Scan for the cell matching the given text and deliver its (x, y) coordinate at center. 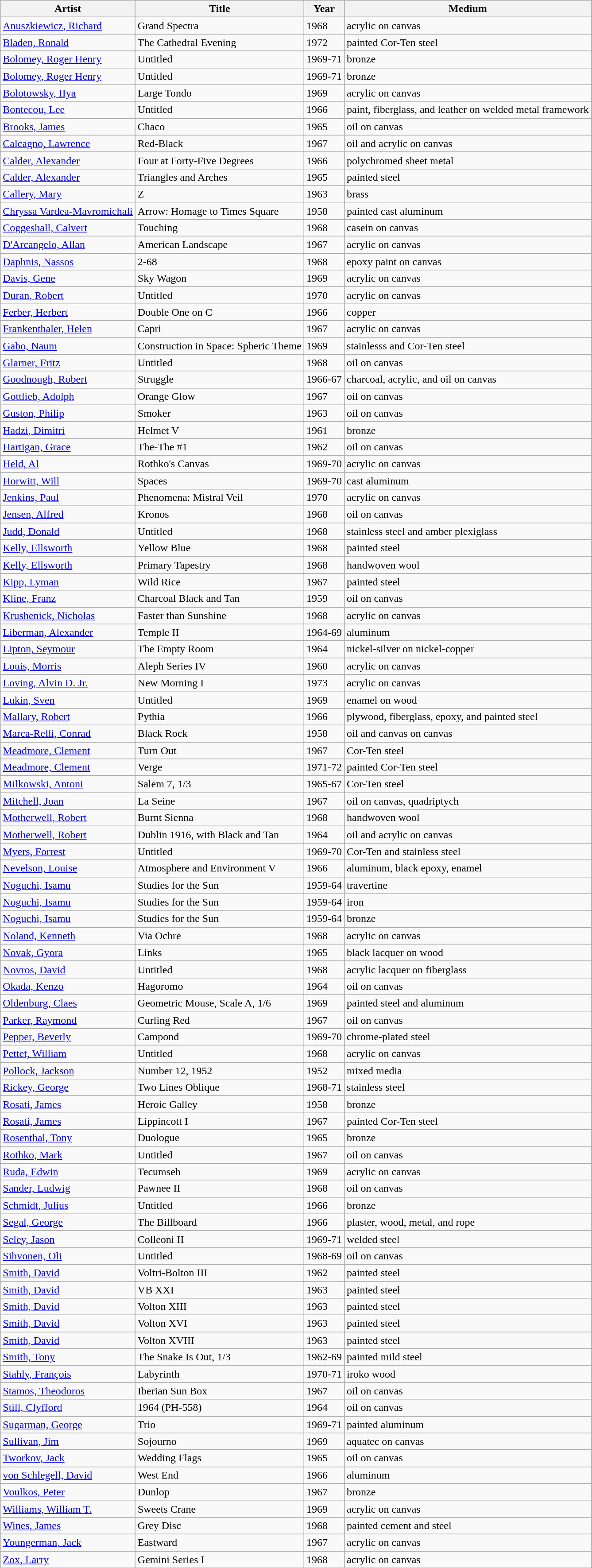
Oldenburg, Claes (68, 1003)
Artist (68, 9)
Louis, Morris (68, 666)
The-The #1 (220, 447)
Kipp, Lyman (68, 582)
Dublin 1916, with Black and Tan (220, 835)
Eastward (220, 1542)
iroko wood (468, 1374)
Daphnis, Nassos (68, 262)
Gabo, Naum (68, 346)
Guston, Philip (68, 413)
Lipton, Seymour (68, 649)
1973 (324, 683)
Faster than Sunshine (220, 616)
VB XXI (220, 1290)
acrylic lacquer on fiberglass (468, 969)
Glarner, Fritz (68, 363)
Rickey, George (68, 1088)
Davis, Gene (68, 279)
painted mild steel (468, 1357)
painted cement and steel (468, 1525)
Arrow: Homage to Times Square (220, 211)
Construction in Space: Spheric Theme (220, 346)
Bontecou, Lee (68, 110)
1972 (324, 43)
Labyrinth (220, 1374)
Sullivan, Jim (68, 1441)
Still, Clyfford (68, 1408)
Helmet V (220, 430)
mixed media (468, 1071)
charcoal, acrylic, and oil on canvas (468, 379)
Parker, Raymond (68, 1020)
Bolotowsky, IIya (68, 93)
1964-69 (324, 632)
chrome-plated steel (468, 1037)
Grand Spectra (220, 26)
Ruda, Edwin (68, 1172)
1970-71 (324, 1374)
Noland, Kenneth (68, 936)
Voulkos, Peter (68, 1492)
Charcoal Black and Tan (220, 599)
Volton XIII (220, 1307)
Pawnee II (220, 1189)
Calcagno, Lawrence (68, 143)
Orange Glow (220, 396)
aluminum, black epoxy, enamel (468, 868)
Rothko, Mark (68, 1155)
copper (468, 312)
stainless steel and amber plexiglass (468, 531)
Chaco (220, 127)
Two Lines Oblique (220, 1088)
Yellow Blue (220, 548)
The Billboard (220, 1222)
Lukin, Sven (68, 700)
Burnt Sienna (220, 818)
polychromed sheet metal (468, 160)
Tecumseh (220, 1172)
Four at Forty-Five Degrees (220, 160)
painted steel and aluminum (468, 1003)
Hagoromo (220, 986)
Title (220, 9)
Pollock, Jackson (68, 1071)
Segal, George (68, 1222)
Volton XVI (220, 1324)
Cor-Ten and stainless steel (468, 852)
Via Ochre (220, 936)
1968-71 (324, 1088)
Iberian Sun Box (220, 1391)
Duologue (220, 1138)
Curling Red (220, 1020)
Phenomena: Mistral Veil (220, 498)
Youngerman, Jack (68, 1542)
Callery, Mary (68, 194)
American Landscape (220, 245)
1971-72 (324, 767)
1964 (PH-558) (220, 1408)
Medium (468, 9)
Novak, Gyora (68, 952)
Kline, Franz (68, 599)
2-68 (220, 262)
Anuszkiewicz, Richard (68, 26)
Pepper, Beverly (68, 1037)
brass (468, 194)
Okada, Kenzo (68, 986)
La Seine (220, 801)
Goodnough, Robert (68, 379)
paint, fiberglass, and leather on welded metal framework (468, 110)
1968-69 (324, 1256)
Voltri-Bolton III (220, 1273)
1952 (324, 1071)
1965-67 (324, 784)
Sojourno (220, 1441)
Rosenthal, Tony (68, 1138)
cast aluminum (468, 480)
Verge (220, 767)
Links (220, 952)
Milkowski, Antoni (68, 784)
Sander, Ludwig (68, 1189)
Seley, Jason (68, 1239)
Wild Rice (220, 582)
von Schlegell, David (68, 1475)
plaster, wood, metal, and rope (468, 1222)
iron (468, 902)
1960 (324, 666)
Hadzi, Dimitri (68, 430)
oil on canvas, quadriptych (468, 801)
Sihvonen, Oli (68, 1256)
Heroic Galley (220, 1104)
Pettet, William (68, 1054)
1966-67 (324, 379)
Schmidt, Julius (68, 1205)
West End (220, 1475)
enamel on wood (468, 700)
Campond (220, 1037)
nickel-silver on nickel-copper (468, 649)
Nevelson, Louise (68, 868)
painted aluminum (468, 1425)
welded steel (468, 1239)
Geometric Mouse, Scale A, 1/6 (220, 1003)
Mitchell, Joan (68, 801)
New Morning I (220, 683)
Pythia (220, 716)
Gemini Series I (220, 1559)
Lippincott I (220, 1121)
Atmosphere and Environment V (220, 868)
Mallary, Robert (68, 716)
Myers, Forrest (68, 852)
Chryssa Vardea-Mavromichali (68, 211)
Jensen, Alfred (68, 515)
Number 12, 1952 (220, 1071)
Zox, Larry (68, 1559)
Sky Wagon (220, 279)
Temple II (220, 632)
1959 (324, 599)
Struggle (220, 379)
Spaces (220, 480)
The Empty Room (220, 649)
Ferber, Herbert (68, 312)
Loving, Alvin D. Jr. (68, 683)
Turn Out (220, 751)
Frankenthaler, Helen (68, 329)
painted cast aluminum (468, 211)
Sweets Crane (220, 1509)
black lacquer on wood (468, 952)
Liberman, Alexander (68, 632)
Held, Al (68, 464)
epoxy paint on canvas (468, 262)
Touching (220, 228)
Marca-Relli, Conrad (68, 733)
Capri (220, 329)
Rothko's Canvas (220, 464)
Brooks, James (68, 127)
Primary Tapestry (220, 565)
Wedding Flags (220, 1458)
Year (324, 9)
The Snake Is Out, 1/3 (220, 1357)
Tworkov, Jack (68, 1458)
stainlesss and Cor-Ten steel (468, 346)
Judd, Donald (68, 531)
Wines, James (68, 1525)
Coggeshall, Calvert (68, 228)
stainless steel (468, 1088)
Double One on C (220, 312)
Sugarman, George (68, 1425)
oil and canvas on canvas (468, 733)
1962-69 (324, 1357)
Grey Disc (220, 1525)
Colleoni II (220, 1239)
travertine (468, 885)
Salem 7, 1/3 (220, 784)
Hartigan, Grace (68, 447)
casein on canvas (468, 228)
Horwitt, Will (68, 480)
Gottlieb, Adolph (68, 396)
Large Tondo (220, 93)
Bladen, Ronald (68, 43)
Williams, William T. (68, 1509)
Smoker (220, 413)
Black Rock (220, 733)
Smith, Tony (68, 1357)
D'Arcangelo, Allan (68, 245)
aquatec on canvas (468, 1441)
Novros, David (68, 969)
plywood, fiberglass, epoxy, and painted steel (468, 716)
Jenkins, Paul (68, 498)
Stamos, Theodoros (68, 1391)
Aleph Series IV (220, 666)
Z (220, 194)
Volton XVIII (220, 1340)
Duran, Robert (68, 295)
Trio (220, 1425)
Dunlop (220, 1492)
Krushenick, Nicholas (68, 616)
Triangles and Arches (220, 177)
Kronos (220, 515)
Stahly, François (68, 1374)
Red-Black (220, 143)
The Cathedral Evening (220, 43)
1961 (324, 430)
